Detect which cell encompasses the target text, then output its [x, y] center coordinate. 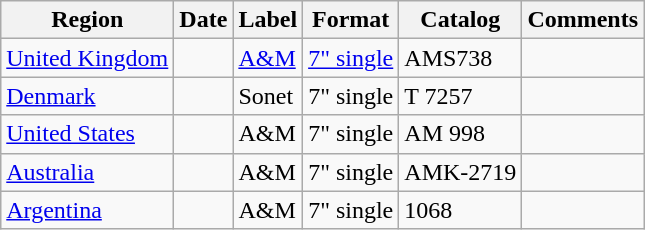
AMS738 [460, 58]
Format [351, 20]
AMK-2719 [460, 172]
Region [88, 20]
Catalog [460, 20]
United States [88, 134]
Date [204, 20]
T 7257 [460, 96]
Label [268, 20]
United Kingdom [88, 58]
Denmark [88, 96]
AM 998 [460, 134]
Australia [88, 172]
Comments [583, 20]
Sonet [268, 96]
1068 [460, 210]
Argentina [88, 210]
